Identify which cell holds the provided text, then report its [X, Y] central coordinate. 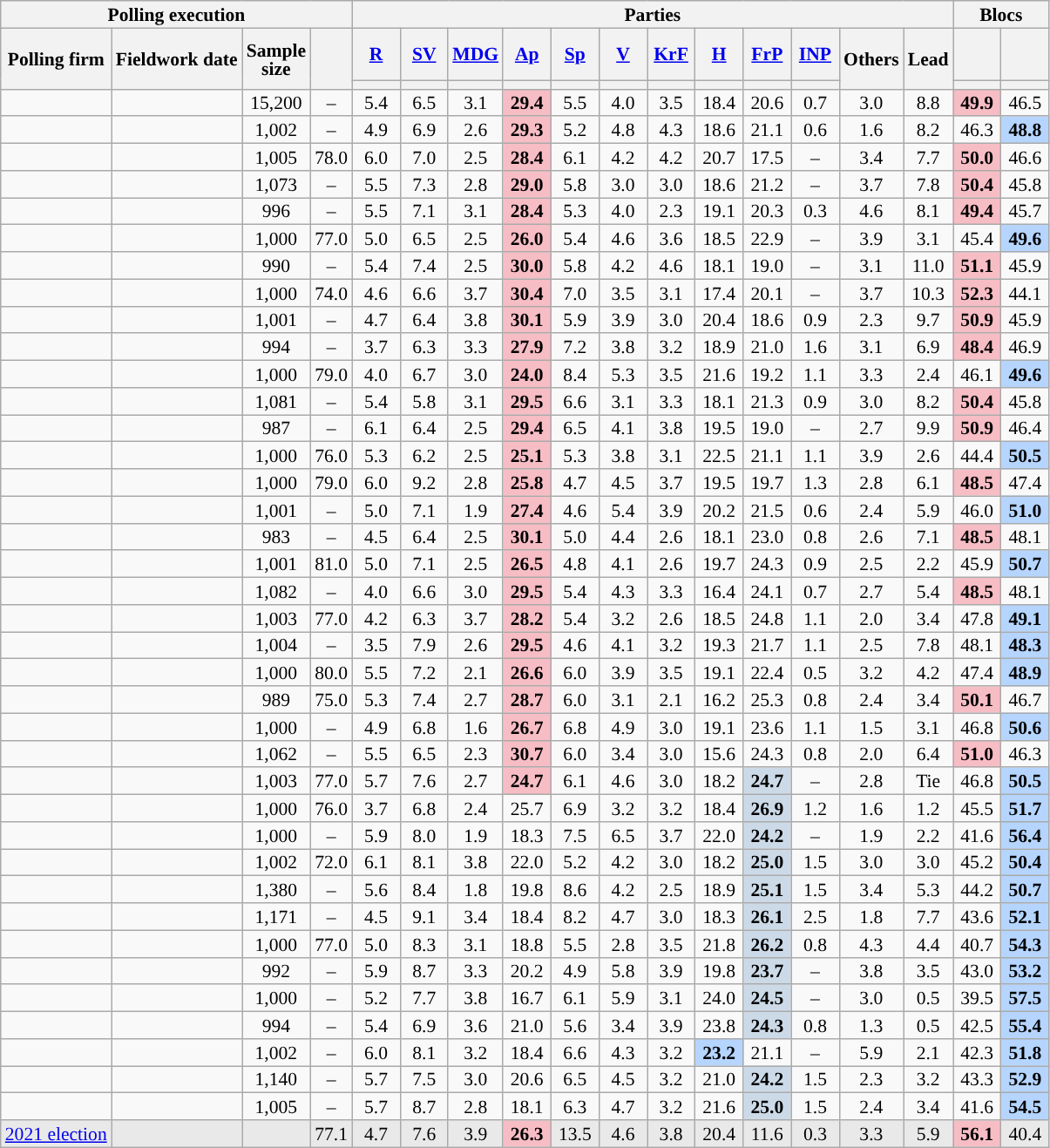
22.5 [720, 455]
16.7 [526, 999]
47.8 [978, 619]
27.4 [526, 509]
48.9 [1025, 673]
25.3 [767, 699]
26.0 [526, 239]
24.1 [767, 591]
46.6 [1025, 157]
50.0 [978, 157]
8.6 [575, 889]
43.0 [978, 971]
1,380 [276, 889]
1,073 [276, 185]
53.2 [1025, 971]
15,200 [276, 103]
Polling firm [56, 58]
Ap [526, 54]
50.1 [978, 699]
44.1 [1025, 293]
56.4 [1025, 835]
21.3 [767, 401]
80.0 [331, 673]
1,004 [276, 645]
1,171 [276, 917]
Blocs [1001, 14]
26.5 [526, 565]
75.0 [331, 699]
25.7 [526, 809]
8.3 [423, 943]
74.0 [331, 293]
45.2 [978, 863]
Tie [929, 781]
26.1 [767, 917]
KrF [671, 54]
48.3 [1025, 645]
16.4 [720, 591]
15.6 [720, 753]
26.6 [526, 673]
54.3 [1025, 943]
48.4 [978, 347]
30.4 [526, 293]
1,082 [276, 591]
45.5 [978, 809]
17.5 [767, 157]
50.6 [1025, 727]
56.1 [978, 1133]
INP [816, 54]
40.7 [978, 943]
1,081 [276, 401]
54.5 [1025, 1107]
30.7 [526, 753]
29.0 [526, 185]
46.0 [978, 509]
992 [276, 971]
24.8 [767, 619]
81.0 [331, 565]
Samplesize [276, 58]
45.4 [978, 239]
49.4 [978, 211]
23.7 [767, 971]
10.3 [929, 293]
26.7 [526, 727]
46.7 [1025, 699]
21.2 [767, 185]
52.9 [1025, 1079]
20.3 [767, 211]
43.3 [978, 1079]
11.6 [767, 1133]
46.4 [1025, 429]
26.3 [526, 1133]
29.3 [526, 131]
H [720, 54]
51.1 [978, 265]
48.8 [1025, 131]
49.1 [1025, 619]
Lead [929, 58]
990 [276, 265]
44.4 [978, 455]
23.6 [767, 727]
24.5 [767, 999]
20.1 [767, 293]
9.9 [929, 429]
21.5 [767, 509]
39.5 [978, 999]
2021 election [56, 1133]
78.0 [331, 157]
9.2 [423, 483]
989 [276, 699]
V [622, 54]
22.4 [767, 673]
SV [423, 54]
Others [871, 58]
MDG [476, 54]
72.0 [331, 863]
28.7 [526, 699]
46.9 [1025, 347]
23.2 [720, 1053]
26.2 [767, 943]
983 [276, 537]
27.9 [526, 347]
R [376, 54]
52.1 [1025, 917]
8.0 [423, 835]
46.5 [1025, 103]
11.0 [929, 265]
21.8 [720, 943]
23.8 [720, 1025]
25.8 [526, 483]
45.7 [1025, 211]
19.3 [720, 645]
57.5 [1025, 999]
51.7 [1025, 809]
44.2 [978, 889]
26.9 [767, 809]
996 [276, 211]
77.1 [331, 1133]
49.9 [978, 103]
42.3 [978, 1053]
6.2 [423, 455]
Polling execution [176, 14]
9.1 [423, 917]
18.8 [526, 943]
17.4 [720, 293]
1,140 [276, 1079]
16.2 [720, 699]
8.8 [929, 103]
22.9 [767, 239]
40.4 [1025, 1133]
20.7 [720, 157]
987 [276, 429]
30.0 [526, 265]
7.3 [423, 185]
46.1 [978, 375]
Parties [653, 14]
52.3 [978, 293]
13.5 [575, 1133]
51.8 [1025, 1053]
19.2 [767, 375]
28.2 [526, 619]
1,062 [276, 753]
9.7 [929, 319]
55.4 [1025, 1025]
21.7 [767, 645]
43.6 [978, 917]
Fieldwork date [177, 58]
23.0 [767, 537]
Sp [575, 54]
6.7 [423, 375]
FrP [767, 54]
7.9 [423, 645]
42.5 [978, 1025]
